For the text-containing cell, return its midpoint in (x, y) coordinate format. 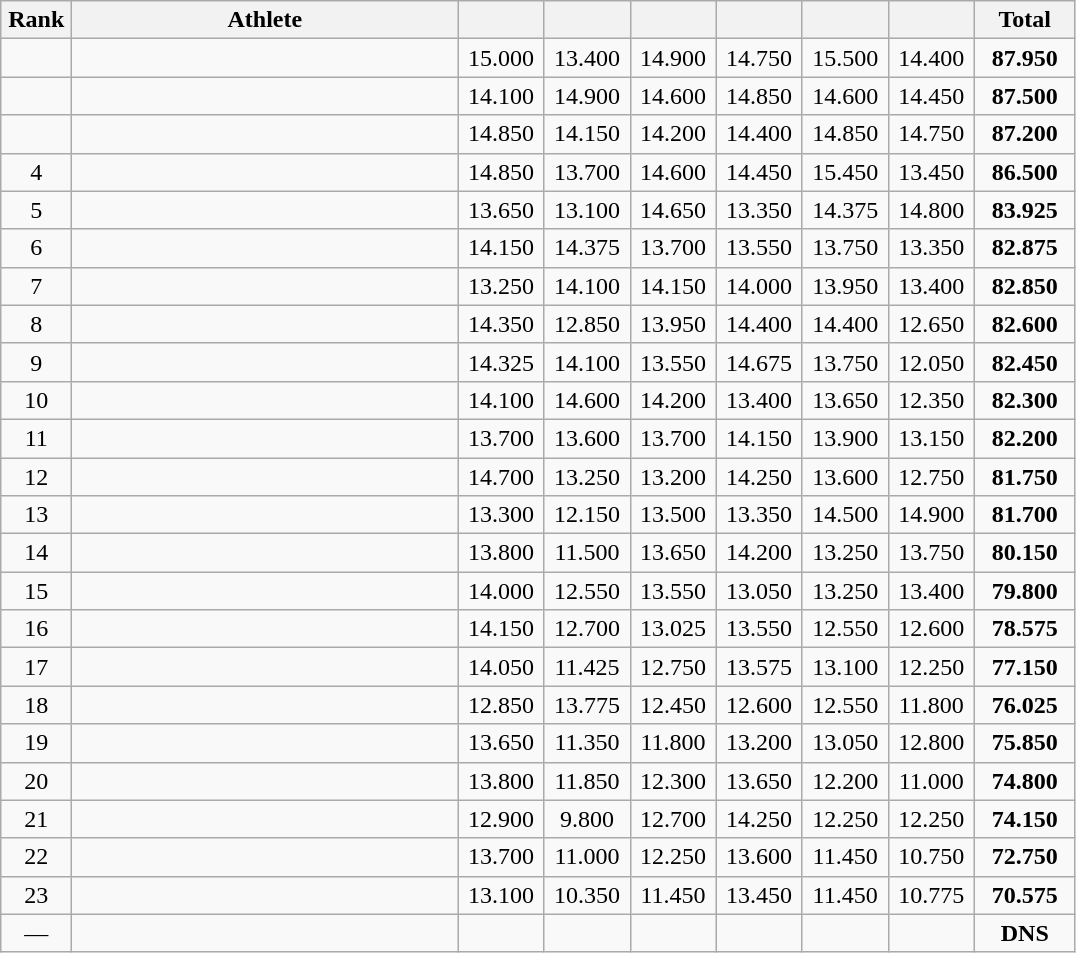
74.800 (1024, 781)
13.500 (673, 515)
14.350 (501, 324)
9 (36, 362)
81.700 (1024, 515)
12.050 (931, 362)
19 (36, 743)
86.500 (1024, 172)
82.300 (1024, 400)
15.000 (501, 58)
82.850 (1024, 286)
22 (36, 857)
80.150 (1024, 553)
12 (36, 477)
12.800 (931, 743)
13.150 (931, 438)
10 (36, 400)
83.925 (1024, 210)
13.300 (501, 515)
14.675 (759, 362)
Rank (36, 20)
82.450 (1024, 362)
17 (36, 667)
16 (36, 629)
11.425 (587, 667)
14.050 (501, 667)
13.575 (759, 667)
12.150 (587, 515)
9.800 (587, 819)
72.750 (1024, 857)
5 (36, 210)
13 (36, 515)
87.500 (1024, 96)
14.325 (501, 362)
70.575 (1024, 895)
— (36, 933)
82.200 (1024, 438)
82.600 (1024, 324)
12.350 (931, 400)
76.025 (1024, 705)
15 (36, 591)
Athlete (265, 20)
10.775 (931, 895)
12.650 (931, 324)
82.875 (1024, 248)
12.900 (501, 819)
12.300 (673, 781)
10.350 (587, 895)
11.350 (587, 743)
DNS (1024, 933)
79.800 (1024, 591)
12.200 (845, 781)
78.575 (1024, 629)
13.900 (845, 438)
14.800 (931, 210)
6 (36, 248)
11 (36, 438)
81.750 (1024, 477)
15.500 (845, 58)
77.150 (1024, 667)
14.500 (845, 515)
8 (36, 324)
12.450 (673, 705)
7 (36, 286)
11.500 (587, 553)
15.450 (845, 172)
10.750 (931, 857)
23 (36, 895)
14.700 (501, 477)
13.025 (673, 629)
14 (36, 553)
13.775 (587, 705)
74.150 (1024, 819)
75.850 (1024, 743)
18 (36, 705)
20 (36, 781)
11.850 (587, 781)
4 (36, 172)
Total (1024, 20)
87.950 (1024, 58)
87.200 (1024, 134)
21 (36, 819)
14.650 (673, 210)
